Extract the [x, y] coordinate from the center of the cell holding the provided text.  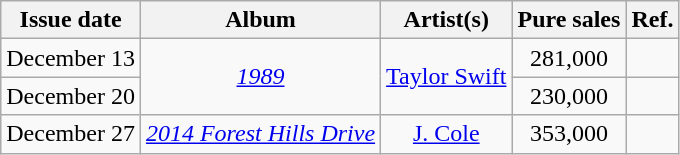
Artist(s) [446, 20]
230,000 [569, 96]
Issue date [71, 20]
2014 Forest Hills Drive [260, 134]
Ref. [652, 20]
J. Cole [446, 134]
Album [260, 20]
281,000 [569, 58]
December 20 [71, 96]
December 27 [71, 134]
December 13 [71, 58]
353,000 [569, 134]
Pure sales [569, 20]
Taylor Swift [446, 77]
1989 [260, 77]
